Return (X, Y) of the center of cell containing provided text 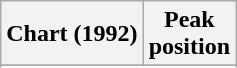
Chart (1992) (72, 34)
Peakposition (189, 34)
